Return (x, y) of the center of cell containing provided text 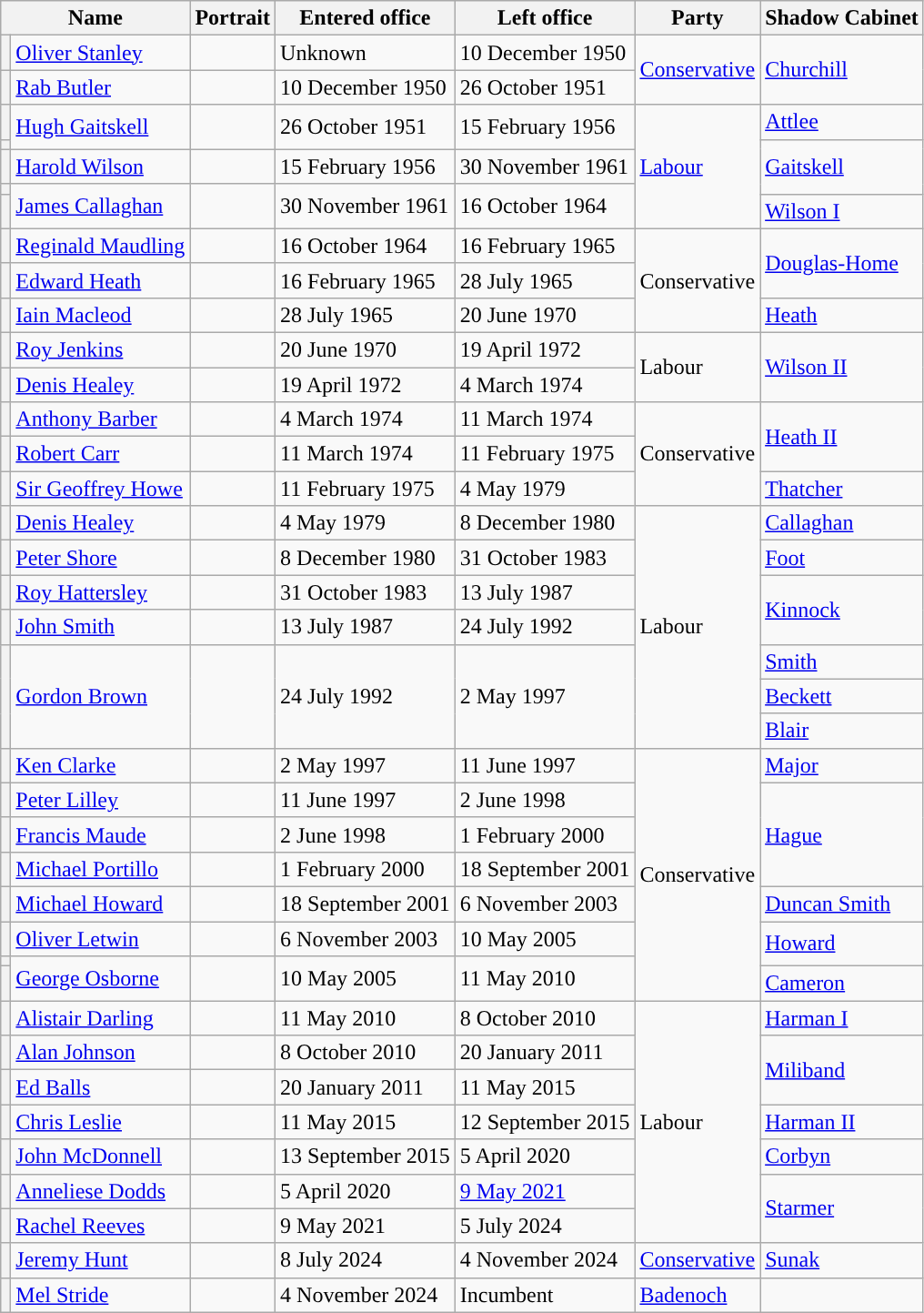
Entered office (366, 18)
Wilson I (842, 211)
Ken Clarke (100, 765)
Sunak (842, 1260)
Howard (842, 943)
Beckett (842, 696)
Harold Wilson (100, 167)
Hugh Gaitskell (100, 127)
Left office (545, 18)
Robert Carr (100, 454)
Duncan Smith (842, 904)
Wilson II (842, 367)
Heath (842, 315)
George Osborne (100, 979)
Churchill (842, 70)
5 July 2024 (545, 1226)
Gaitskell (842, 167)
Heath II (842, 437)
8 July 2024 (366, 1260)
Foot (842, 558)
Anneliese Dodds (100, 1191)
Harman II (842, 1122)
Francis Maude (100, 834)
Peter Lilley (100, 800)
Oliver Stanley (100, 53)
Jeremy Hunt (100, 1260)
Thatcher (842, 489)
Reginald Maudling (100, 246)
Gordon Brown (100, 696)
Callaghan (842, 523)
John Smith (100, 627)
Edward Heath (100, 280)
Harman I (842, 1018)
Oliver Letwin (100, 938)
Corbyn (842, 1156)
Incumbent (545, 1295)
Attlee (842, 122)
Michael Portillo (100, 869)
Smith (842, 662)
Name (95, 18)
Party (698, 18)
Anthony Barber (100, 419)
Alistair Darling (100, 1018)
Sir Geoffrey Howe (100, 489)
Starmer (842, 1208)
Roy Hattersley (100, 592)
Unknown (366, 53)
Miliband (842, 1070)
Shadow Cabinet (842, 18)
12 September 2015 (545, 1122)
Rab Butler (100, 87)
Alan Johnson (100, 1053)
Portrait (233, 18)
John McDonnell (100, 1156)
Blair (842, 731)
Rachel Reeves (100, 1226)
James Callaghan (100, 206)
Ed Balls (100, 1087)
Kinnock (842, 610)
13 September 2015 (366, 1156)
Hague (842, 834)
Roy Jenkins (100, 349)
Badenoch (698, 1295)
Mel Stride (100, 1295)
Chris Leslie (100, 1122)
Peter Shore (100, 558)
Major (842, 765)
Michael Howard (100, 904)
Iain Macleod (100, 315)
Douglas-Home (842, 263)
Cameron (842, 984)
